From the cell containing the given text, extract its center point as (X, Y) coordinate. 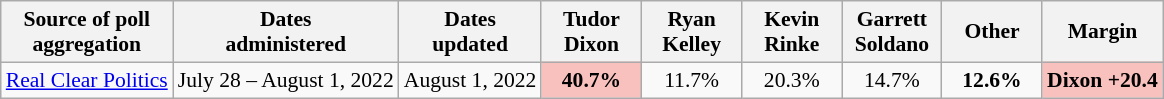
Margin (1102, 32)
Datesupdated (470, 32)
Real Clear Politics (87, 80)
Source of pollaggregation (87, 32)
TudorDixon (591, 32)
Dixon +20.4 (1102, 80)
KevinRinke (792, 32)
July 28 – August 1, 2022 (286, 80)
RyanKelley (692, 32)
Datesadministered (286, 32)
Other (992, 32)
August 1, 2022 (470, 80)
11.7% (692, 80)
14.7% (892, 80)
40.7% (591, 80)
GarrettSoldano (892, 32)
20.3% (792, 80)
12.6% (992, 80)
